Determine the (x, y) coordinate at the center of the cell enclosing the given text.  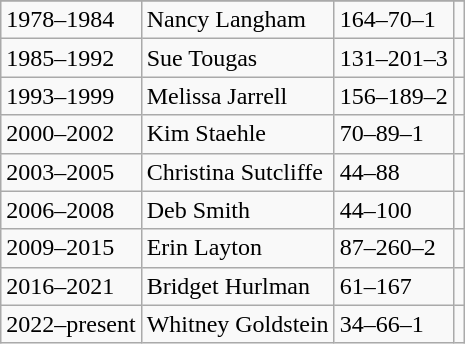
2006–2008 (71, 210)
1978–1984 (71, 20)
Melissa Jarrell (238, 96)
131–201–3 (394, 58)
61–167 (394, 286)
Deb Smith (238, 210)
44–100 (394, 210)
1985–1992 (71, 58)
2016–2021 (71, 286)
Kim Staehle (238, 134)
Erin Layton (238, 248)
70–89–1 (394, 134)
87–260–2 (394, 248)
Nancy Langham (238, 20)
Sue Tougas (238, 58)
Christina Sutcliffe (238, 172)
164–70–1 (394, 20)
1993–1999 (71, 96)
2003–2005 (71, 172)
34–66–1 (394, 324)
2009–2015 (71, 248)
2022–present (71, 324)
Bridget Hurlman (238, 286)
Whitney Goldstein (238, 324)
2000–2002 (71, 134)
156–189–2 (394, 96)
44–88 (394, 172)
